Provide the [X, Y] coordinate of the cell's center where the given text is located.  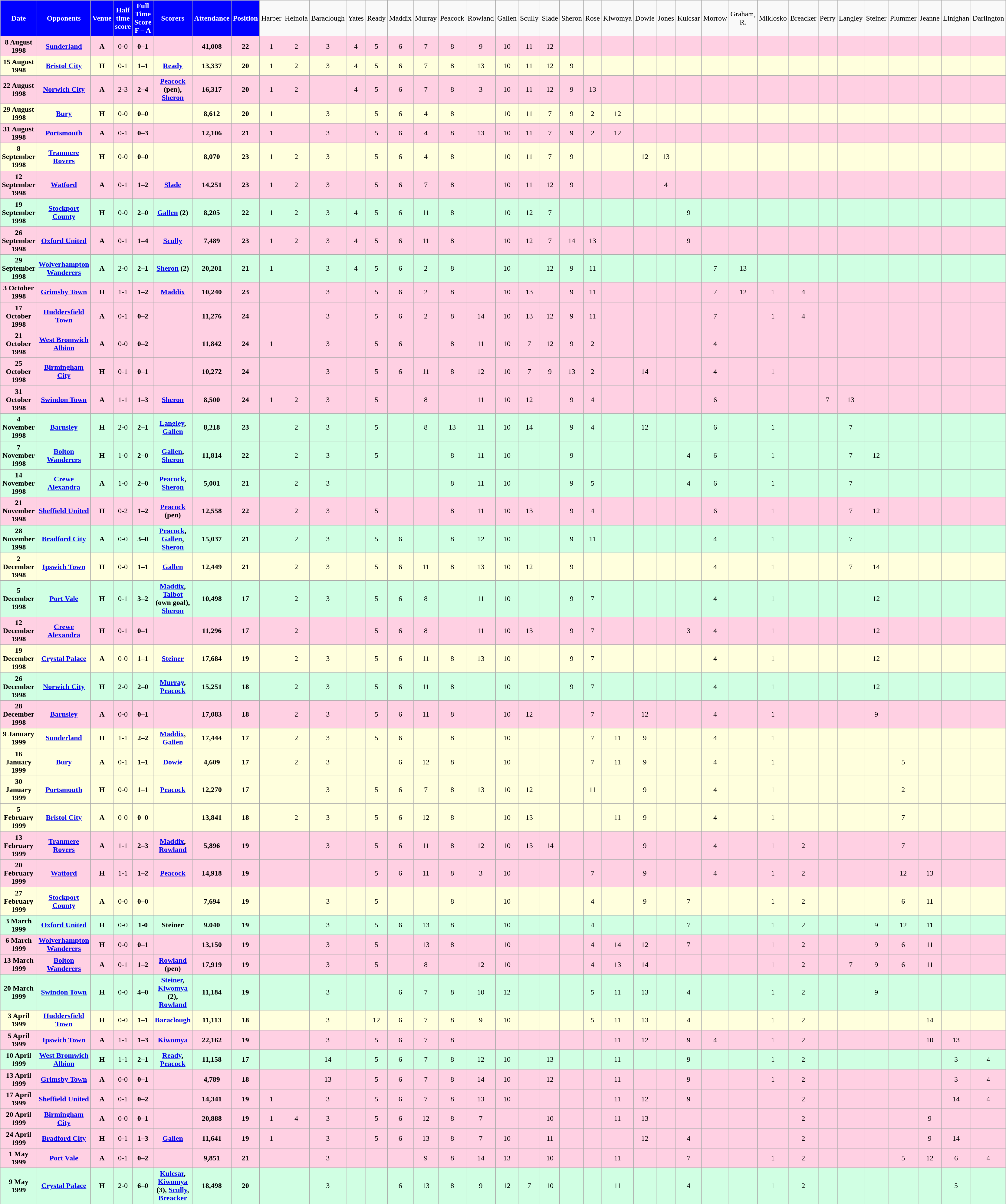
Rowland [481, 18]
20 April 1999 [19, 1118]
Linighan [956, 18]
4–0 [143, 992]
9,851 [212, 1158]
31 October 1998 [19, 400]
11,842 [212, 344]
Half time score [123, 18]
25 October 1998 [19, 372]
17,083 [212, 714]
11,113 [212, 1020]
24 April 1999 [19, 1138]
Position [245, 18]
13 April 1999 [19, 1079]
Venue [102, 18]
5 December 1998 [19, 599]
3–0 [143, 539]
Murray, Peacock [173, 686]
Jones [666, 18]
Graham, R. [743, 18]
Steiner, Kiwomya (2), Rowland [173, 992]
13 February 1999 [19, 846]
41,008 [212, 46]
19 December 1998 [19, 658]
11,641 [212, 1138]
11,184 [212, 992]
13,337 [212, 66]
2–2 [143, 738]
21 October 1998 [19, 344]
8,070 [212, 157]
18,498 [212, 1186]
0–3 [143, 133]
10,272 [212, 372]
9.040 [212, 925]
1 May 1999 [19, 1158]
Maddix, Rowland [173, 846]
Darlington [988, 18]
5 April 1999 [19, 1040]
Maddix, Talbot (own goal), Sheron [173, 599]
26 December 1998 [19, 686]
7 November 1998 [19, 455]
6–0 [143, 1186]
5 February 1999 [19, 818]
Harper [271, 18]
21 November 1998 [19, 511]
31 August 1998 [19, 133]
Murray [426, 18]
Plummer [903, 18]
26 September 1998 [19, 240]
Heinola [296, 18]
29 August 1998 [19, 113]
Rose [593, 18]
10 April 1999 [19, 1060]
8,218 [212, 427]
11,158 [212, 1060]
14,341 [212, 1099]
Opponents [64, 18]
5,001 [212, 483]
Date [19, 18]
Peacock (pen) [173, 511]
Gallen, Sheron [173, 455]
11,814 [212, 455]
Morrow [715, 18]
2-3 [123, 90]
20,201 [212, 268]
3 April 1999 [19, 1020]
3 October 1998 [19, 292]
17,444 [212, 738]
17,684 [212, 658]
8 August 1998 [19, 46]
9 May 1999 [19, 1186]
Sheron (2) [173, 268]
15 August 1998 [19, 66]
Langley [851, 18]
10,498 [212, 599]
8,205 [212, 213]
1–4 [143, 240]
22,162 [212, 1040]
Yates [356, 18]
16,317 [212, 90]
8,500 [212, 400]
Jeanne [930, 18]
13 March 1999 [19, 965]
Peacock, Gallen, Sheron [173, 539]
17 October 1998 [19, 316]
3 March 1999 [19, 925]
12 September 1998 [19, 185]
Kulcsar [689, 18]
28 November 1998 [19, 539]
Miklosko [773, 18]
7,694 [212, 901]
0-2 [123, 511]
20 February 1999 [19, 873]
Peacock, Sheron [173, 483]
Breacker [803, 18]
8,612 [212, 113]
11,296 [212, 631]
17,919 [212, 965]
4 November 1998 [19, 427]
5,896 [212, 846]
12,106 [212, 133]
14,918 [212, 873]
4,789 [212, 1079]
13,841 [212, 818]
Perry [827, 18]
Gallen (2) [173, 213]
Peacock (pen), Sheron [173, 90]
14,251 [212, 185]
4,609 [212, 762]
11,276 [212, 316]
12 December 1998 [19, 631]
19 September 1998 [19, 213]
15,251 [212, 686]
12,270 [212, 790]
3–2 [143, 599]
Full Time ScoreF – A [143, 18]
12,449 [212, 567]
Ready, Peacock [173, 1060]
13,150 [212, 945]
16 January 1999 [19, 762]
20,888 [212, 1118]
6 March 1999 [19, 945]
20 March 1999 [19, 992]
12,558 [212, 511]
27 February 1999 [19, 901]
Langley, Gallen [173, 427]
29 September 1998 [19, 268]
Attendance [212, 18]
14 November 1998 [19, 483]
2 December 1998 [19, 567]
2–4 [143, 90]
Scorers [173, 18]
8 September 1998 [19, 157]
Maddix, Gallen [173, 738]
30 January 1999 [19, 790]
9 January 1999 [19, 738]
22 August 1998 [19, 90]
Rowland (pen) [173, 965]
2–3 [143, 846]
7,489 [212, 240]
10,240 [212, 292]
Kulcsar, Kiwomya (3), Scully, Breacker [173, 1186]
17 April 1999 [19, 1099]
15,037 [212, 539]
28 December 1998 [19, 714]
